For the text-containing cell, return its midpoint in (x, y) coordinate format. 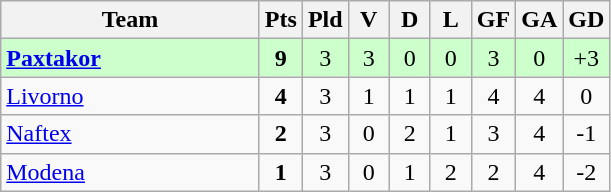
Team (130, 20)
Pts (280, 20)
Pld (325, 20)
D (410, 20)
Modena (130, 172)
L (450, 20)
GA (540, 20)
GD (586, 20)
V (368, 20)
Naftex (130, 134)
Paxtakor (130, 58)
-1 (586, 134)
Livorno (130, 96)
-2 (586, 172)
9 (280, 58)
GF (493, 20)
+3 (586, 58)
